Capture the cell that displays the provided text and extract its (X, Y) central coordinate. 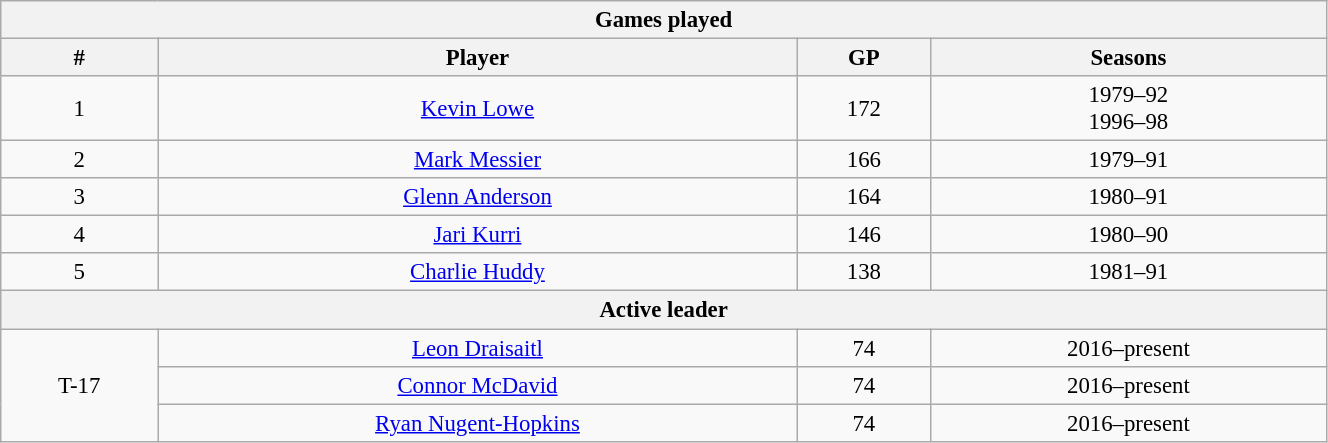
Kevin Lowe (478, 108)
2 (80, 160)
1981–91 (1128, 273)
Connor McDavid (478, 385)
1980–90 (1128, 235)
Player (478, 58)
Games played (664, 20)
Ryan Nugent-Hopkins (478, 423)
1 (80, 108)
Seasons (1128, 58)
1979–91 (1128, 160)
GP (864, 58)
Active leader (664, 310)
146 (864, 235)
164 (864, 197)
Leon Draisaitl (478, 348)
Mark Messier (478, 160)
T-17 (80, 386)
138 (864, 273)
3 (80, 197)
5 (80, 273)
Glenn Anderson (478, 197)
4 (80, 235)
172 (864, 108)
166 (864, 160)
Jari Kurri (478, 235)
# (80, 58)
1980–91 (1128, 197)
Charlie Huddy (478, 273)
1979–921996–98 (1128, 108)
